Search for the cell housing the specified text and yield its (X, Y) center coordinate. 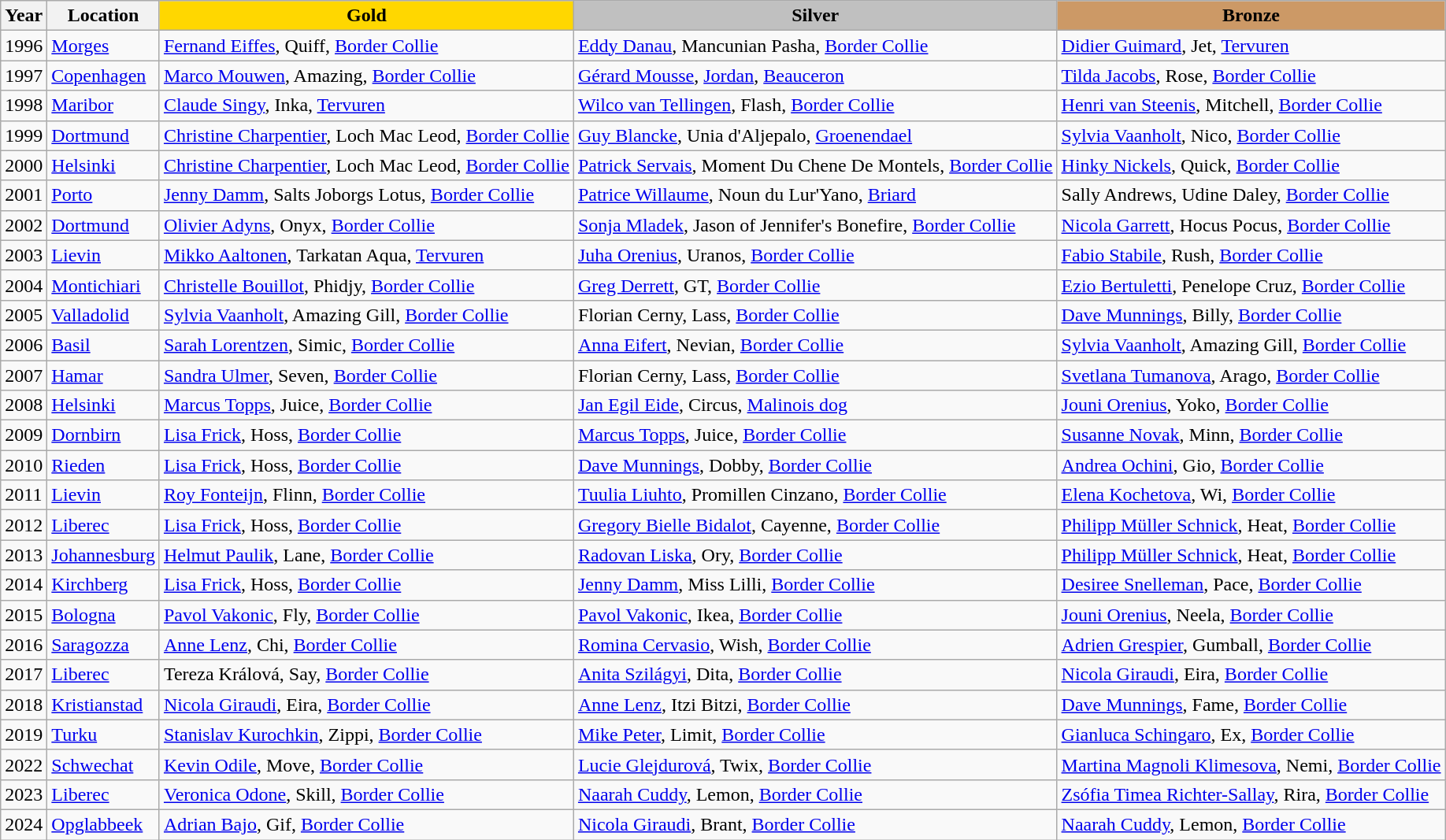
Sally Andrews, Udine Daley, Border Collie (1251, 195)
Dave Munnings, Dobby, Border Collie (815, 465)
2006 (24, 345)
Kevin Odile, Move, Border Collie (366, 764)
2013 (24, 555)
Wilco van Tellingen, Flash, Border Collie (815, 105)
Sandra Ulmer, Seven, Border Collie (366, 376)
2005 (24, 315)
2007 (24, 376)
2018 (24, 705)
2012 (24, 525)
Patrice Willaume, Noun du Lur'Yano, Briard (815, 195)
Eddy Danau, Mancunian Pasha, Border Collie (815, 46)
1998 (24, 105)
Maribor (104, 105)
Gérard Mousse, Jordan, Beauceron (815, 76)
Jenny Damm, Salts Joborgs Lotus, Border Collie (366, 195)
Morges (104, 46)
2011 (24, 495)
Turku (104, 735)
Gold (366, 16)
2019 (24, 735)
Svetlana Tumanova, Arago, Border Collie (1251, 376)
Saragozza (104, 645)
Bronze (1251, 16)
Copenhagen (104, 76)
Jenny Damm, Miss Lilli, Border Collie (815, 585)
Valladolid (104, 315)
Basil (104, 345)
Schwechat (104, 764)
Guy Blancke, Unia d'Aljepalo, Groenendael (815, 135)
2001 (24, 195)
Romina Cervasio, Wish, Border Collie (815, 645)
2000 (24, 165)
Jan Egil Eide, Circus, Malinois dog (815, 405)
Pavol Vakonic, Fly, Border Collie (366, 615)
Location (104, 16)
Henri van Steenis, Mitchell, Border Collie (1251, 105)
Christelle Bouillot, Phidjy, Border Collie (366, 285)
Anna Eifert, Nevian, Border Collie (815, 345)
Olivier Adyns, Onyx, Border Collie (366, 225)
Rieden (104, 465)
2009 (24, 435)
Elena Kochetova, Wi, Border Collie (1251, 495)
1999 (24, 135)
Mikko Aaltonen, Tarkatan Aqua, Tervuren (366, 255)
Kristianstad (104, 705)
2016 (24, 645)
Marco Mouwen, Amazing, Border Collie (366, 76)
Martina Magnoli Klimesova, Nemi, Border Collie (1251, 764)
Dave Munnings, Billy, Border Collie (1251, 315)
Tereza Králová, Say, Border Collie (366, 675)
Adrian Bajo, Gif, Border Collie (366, 824)
Hinky Nickels, Quick, Border Collie (1251, 165)
Bologna (104, 615)
2022 (24, 764)
2014 (24, 585)
Anne Lenz, Itzi Bitzi, Border Collie (815, 705)
Claude Singy, Inka, Tervuren (366, 105)
Year (24, 16)
2008 (24, 405)
Juha Orenius, Uranos, Border Collie (815, 255)
1997 (24, 76)
Jouni Orenius, Yoko, Border Collie (1251, 405)
Patrick Servais, Moment Du Chene De Montels, Border Collie (815, 165)
2002 (24, 225)
Gianluca Schingaro, Ex, Border Collie (1251, 735)
Lucie Glejdurová, Twix, Border Collie (815, 764)
Montichiari (104, 285)
2024 (24, 824)
Anita Szilágyi, Dita, Border Collie (815, 675)
Roy Fonteijn, Flinn, Border Collie (366, 495)
Didier Guimard, Jet, Tervuren (1251, 46)
Sarah Lorentzen, Simic, Border Collie (366, 345)
Nicola Garrett, Hocus Pocus, Border Collie (1251, 225)
Radovan Liska, Ory, Border Collie (815, 555)
Helmut Paulik, Lane, Border Collie (366, 555)
Tilda Jacobs, Rose, Border Collie (1251, 76)
Pavol Vakonic, Ikea, Border Collie (815, 615)
2017 (24, 675)
Mike Peter, Limit, Border Collie (815, 735)
Jouni Orenius, Neela, Border Collie (1251, 615)
Fabio Stabile, Rush, Border Collie (1251, 255)
Andrea Ochini, Gio, Border Collie (1251, 465)
Adrien Grespier, Gumball, Border Collie (1251, 645)
Greg Derrett, GT, Border Collie (815, 285)
Fernand Eiffes, Quiff, Border Collie (366, 46)
2004 (24, 285)
Opglabbeek (104, 824)
Tuulia Liuhto, Promillen Cinzano, Border Collie (815, 495)
Veronica Odone, Skill, Border Collie (366, 794)
Porto (104, 195)
Stanislav Kurochkin, Zippi, Border Collie (366, 735)
Susanne Novak, Minn, Border Collie (1251, 435)
Silver (815, 16)
1996 (24, 46)
Nicola Giraudi, Brant, Border Collie (815, 824)
Kirchberg (104, 585)
2003 (24, 255)
Sonja Mladek, Jason of Jennifer's Bonefire, Border Collie (815, 225)
Zsófia Timea Richter-Sallay, Rira, Border Collie (1251, 794)
2015 (24, 615)
Dornbirn (104, 435)
2023 (24, 794)
Sylvia Vaanholt, Nico, Border Collie (1251, 135)
Dave Munnings, Fame, Border Collie (1251, 705)
Ezio Bertuletti, Penelope Cruz, Border Collie (1251, 285)
Anne Lenz, Chi, Border Collie (366, 645)
Johannesburg (104, 555)
Desiree Snelleman, Pace, Border Collie (1251, 585)
2010 (24, 465)
Hamar (104, 376)
Gregory Bielle Bidalot, Cayenne, Border Collie (815, 525)
